Locate the cell with the specified text and output its (X, Y) center coordinate. 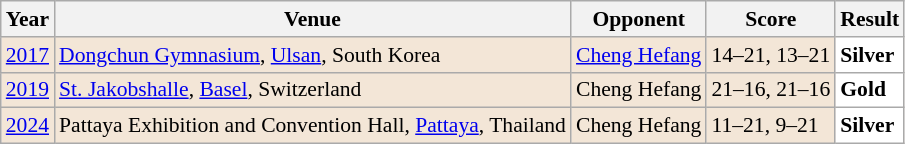
Gold (870, 90)
Dongchun Gymnasium, Ulsan, South Korea (312, 55)
Result (870, 19)
St. Jakobshalle, Basel, Switzerland (312, 90)
11–21, 9–21 (770, 126)
2017 (28, 55)
Opponent (638, 19)
14–21, 13–21 (770, 55)
Venue (312, 19)
Score (770, 19)
Pattaya Exhibition and Convention Hall, Pattaya, Thailand (312, 126)
2024 (28, 126)
2019 (28, 90)
Year (28, 19)
21–16, 21–16 (770, 90)
